For the text-containing cell, return its midpoint in [x, y] coordinate format. 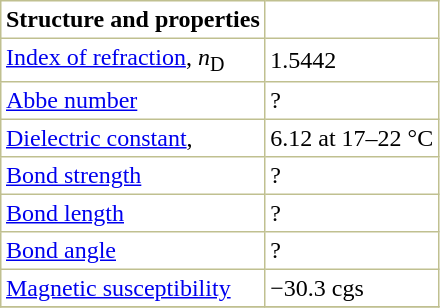
−30.3 cgs [352, 289]
Bond strength [133, 176]
Index of refraction, nD [133, 60]
Dielectric constant, [133, 139]
6.12 at 17–22 °C [352, 139]
Magnetic susceptibility [133, 289]
1.5442 [352, 60]
Abbe number [133, 101]
Bond length [133, 214]
Bond angle [133, 251]
Structure and properties [133, 20]
